From the cell containing the given text, extract its center point as (X, Y) coordinate. 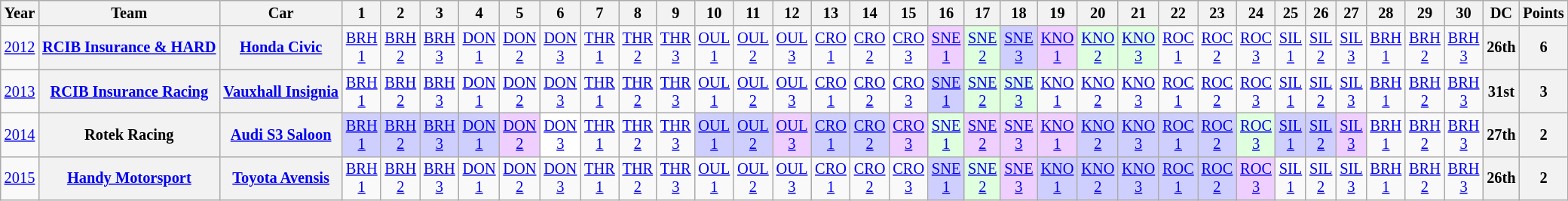
11 (753, 13)
26 (1321, 13)
7 (599, 13)
4 (479, 13)
Honda Civic (280, 48)
25 (1291, 13)
9 (675, 13)
21 (1138, 13)
12 (792, 13)
Audi S3 Saloon (280, 135)
30 (1464, 13)
1 (362, 13)
28 (1386, 13)
20 (1098, 13)
27 (1351, 13)
5 (519, 13)
31st (1501, 91)
15 (908, 13)
RCIB Insurance Racing (129, 91)
DC (1501, 13)
16 (946, 13)
14 (870, 13)
Points (1543, 13)
18 (1018, 13)
17 (982, 13)
Rotek Racing (129, 135)
22 (1178, 13)
8 (638, 13)
Team (129, 13)
Vauxhall Insignia (280, 91)
2014 (20, 135)
2012 (20, 48)
2013 (20, 91)
10 (714, 13)
Year (20, 13)
Handy Motorsport (129, 178)
2015 (20, 178)
27th (1501, 135)
13 (831, 13)
RCIB Insurance & HARD (129, 48)
29 (1425, 13)
Car (280, 13)
Toyota Avensis (280, 178)
23 (1217, 13)
24 (1256, 13)
19 (1058, 13)
